Determine the [X, Y] coordinate at the center of the cell enclosing the given text.  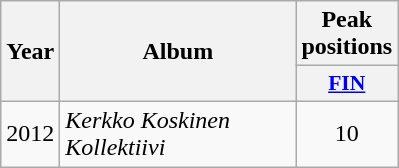
2012 [30, 134]
Kerkko Koskinen Kollektiivi [178, 134]
Album [178, 52]
FIN [347, 84]
10 [347, 134]
Peak positions [347, 34]
Year [30, 52]
